Search for the cell housing the specified text and yield its (X, Y) center coordinate. 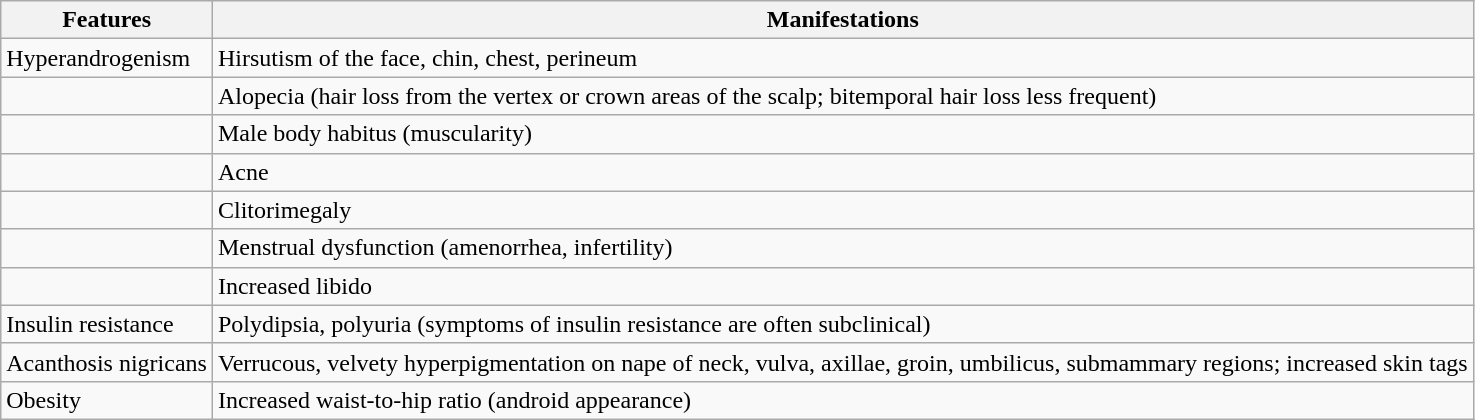
Obesity (107, 400)
Hyperandrogenism (107, 58)
Verrucous, velvety hyperpigmentation on nape of neck, vulva, axillae, groin, umbilicus, submammary regions; increased skin tags (842, 362)
Features (107, 20)
Acanthosis nigricans (107, 362)
Hirsutism of the face, chin, chest, perineum (842, 58)
Manifestations (842, 20)
Male body habitus (muscularity) (842, 134)
Menstrual dysfunction (amenorrhea, infertility) (842, 248)
Increased waist-to-hip ratio (android appearance) (842, 400)
Polydipsia, polyuria (symptoms of insulin resistance are often subclinical) (842, 324)
Acne (842, 172)
Insulin resistance (107, 324)
Clitorimegaly (842, 210)
Alopecia (hair loss from the vertex or crown areas of the scalp; bitemporal hair loss less frequent) (842, 96)
Increased libido (842, 286)
